Scan for the cell matching the given text and deliver its [x, y] coordinate at center. 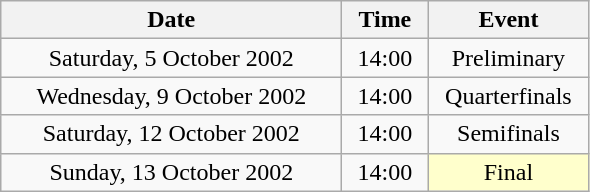
Semifinals [508, 134]
Sunday, 13 October 2002 [172, 172]
Final [508, 172]
Wednesday, 9 October 2002 [172, 96]
Event [508, 20]
Saturday, 12 October 2002 [172, 134]
Time [385, 20]
Preliminary [508, 58]
Saturday, 5 October 2002 [172, 58]
Quarterfinals [508, 96]
Date [172, 20]
